From the cell containing the given text, extract its center point as [X, Y] coordinate. 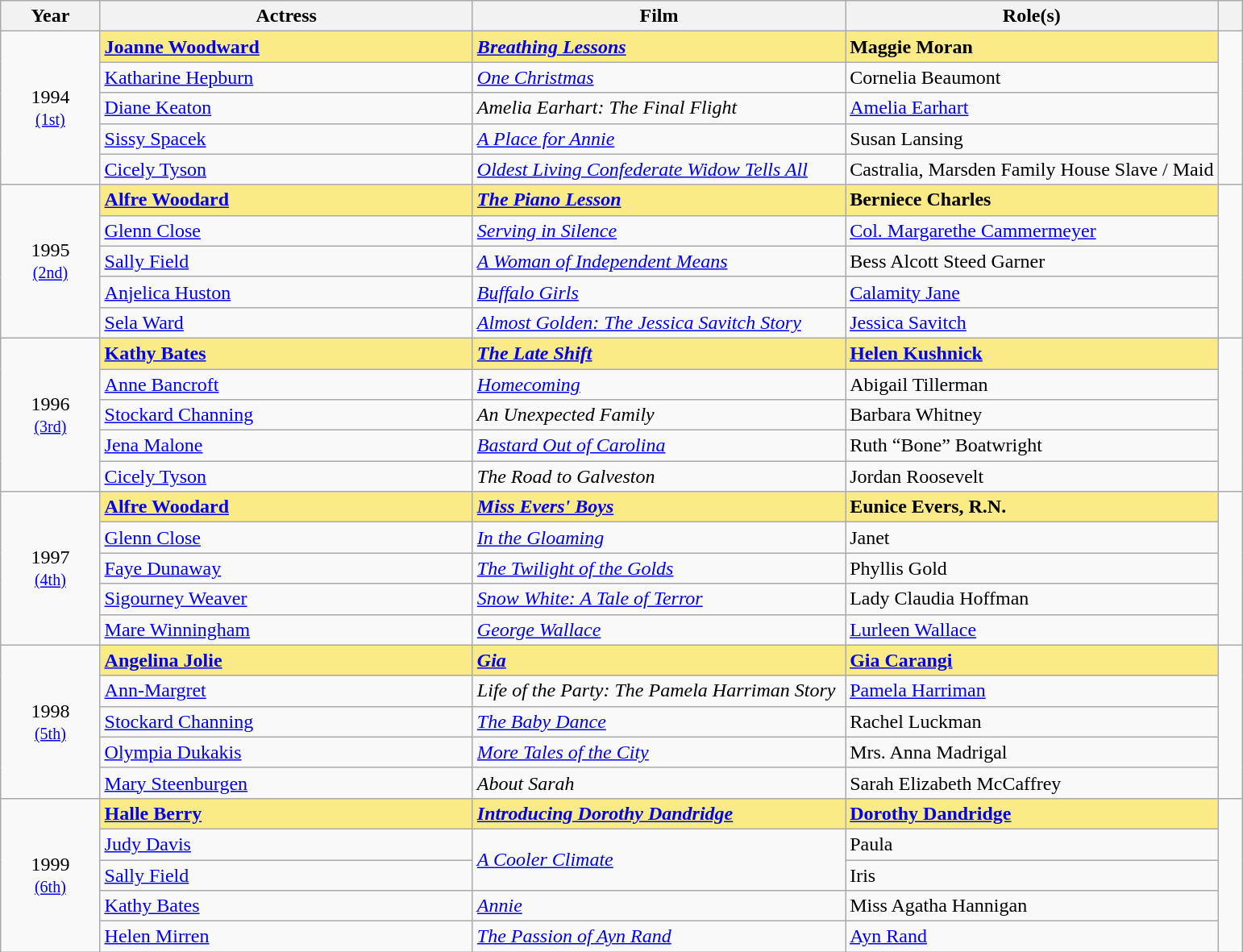
Phyllis Gold [1032, 568]
Introducing Dorothy Dandridge [659, 813]
Bess Alcott Steed Garner [1032, 261]
Abigail Tillerman [1032, 385]
Year [50, 16]
A Place for Annie [659, 139]
Annie [659, 906]
Mrs. Anna Madrigal [1032, 752]
An Unexpected Family [659, 415]
Iris [1032, 875]
Judy Davis [286, 844]
The Baby Dance [659, 721]
Janet [1032, 538]
Dorothy Dandridge [1032, 813]
Susan Lansing [1032, 139]
Maggie Moran [1032, 47]
More Tales of the City [659, 752]
Actress [286, 16]
Anne Bancroft [286, 385]
The Late Shift [659, 353]
Amelia Earhart [1032, 108]
Snow White: A Tale of Terror [659, 599]
Jessica Savitch [1032, 322]
Helen Mirren [286, 937]
Almost Golden: The Jessica Savitch Story [659, 322]
Col. Margarethe Cammermeyer [1032, 231]
Pamela Harriman [1032, 691]
Ann-Margret [286, 691]
A Cooler Climate [659, 859]
Calamity Jane [1032, 292]
Life of the Party: The Pamela Harriman Story [659, 691]
Film [659, 16]
Sigourney Weaver [286, 599]
One Christmas [659, 77]
Jordan Roosevelt [1032, 476]
Diane Keaton [286, 108]
1999(6th) [50, 875]
George Wallace [659, 630]
A Woman of Independent Means [659, 261]
Miss Agatha Hannigan [1032, 906]
Faye Dunaway [286, 568]
Serving in Silence [659, 231]
Mary Steenburgen [286, 783]
Buffalo Girls [659, 292]
1995(2nd) [50, 261]
1994(1st) [50, 108]
The Twilight of the Golds [659, 568]
Barbara Whitney [1032, 415]
1998(5th) [50, 721]
Lurleen Wallace [1032, 630]
The Passion of Ayn Rand [659, 937]
Olympia Dukakis [286, 752]
Helen Kushnick [1032, 353]
Angelina Jolie [286, 660]
The Piano Lesson [659, 200]
Bastard Out of Carolina [659, 446]
Mare Winningham [286, 630]
Paula [1032, 844]
Ruth “Bone” Boatwright [1032, 446]
About Sarah [659, 783]
Rachel Luckman [1032, 721]
Oldest Living Confederate Widow Tells All [659, 169]
1996(3rd) [50, 414]
Lady Claudia Hoffman [1032, 599]
Sarah Elizabeth McCaffrey [1032, 783]
Cornelia Beaumont [1032, 77]
Amelia Earhart: The Final Flight [659, 108]
1997(4th) [50, 568]
Breathing Lessons [659, 47]
Katharine Hepburn [286, 77]
Role(s) [1032, 16]
Anjelica Huston [286, 292]
Gia [659, 660]
Eunice Evers, R.N. [1032, 507]
Gia Carangi [1032, 660]
Jena Malone [286, 446]
Miss Evers' Boys [659, 507]
Homecoming [659, 385]
Berniece Charles [1032, 200]
Joanne Woodward [286, 47]
Sissy Spacek [286, 139]
In the Gloaming [659, 538]
Sela Ward [286, 322]
Castralia, Marsden Family House Slave / Maid [1032, 169]
Ayn Rand [1032, 937]
Halle Berry [286, 813]
The Road to Galveston [659, 476]
